Find where the given text appears and provide that cell's center as (x, y) coordinate. 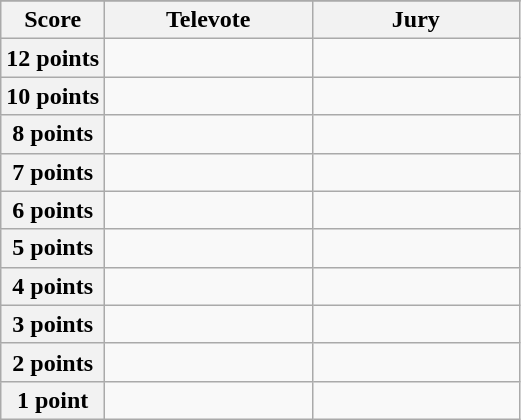
4 points (53, 286)
Jury (416, 20)
Televote (209, 20)
5 points (53, 248)
Score (53, 20)
3 points (53, 324)
6 points (53, 210)
7 points (53, 172)
1 point (53, 400)
12 points (53, 58)
8 points (53, 134)
10 points (53, 96)
2 points (53, 362)
